Search for the cell housing the specified text and yield its [x, y] center coordinate. 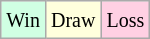
Loss [126, 20]
Win [24, 20]
Draw [72, 20]
